Extract the (X, Y) coordinate from the center of the cell holding the provided text.  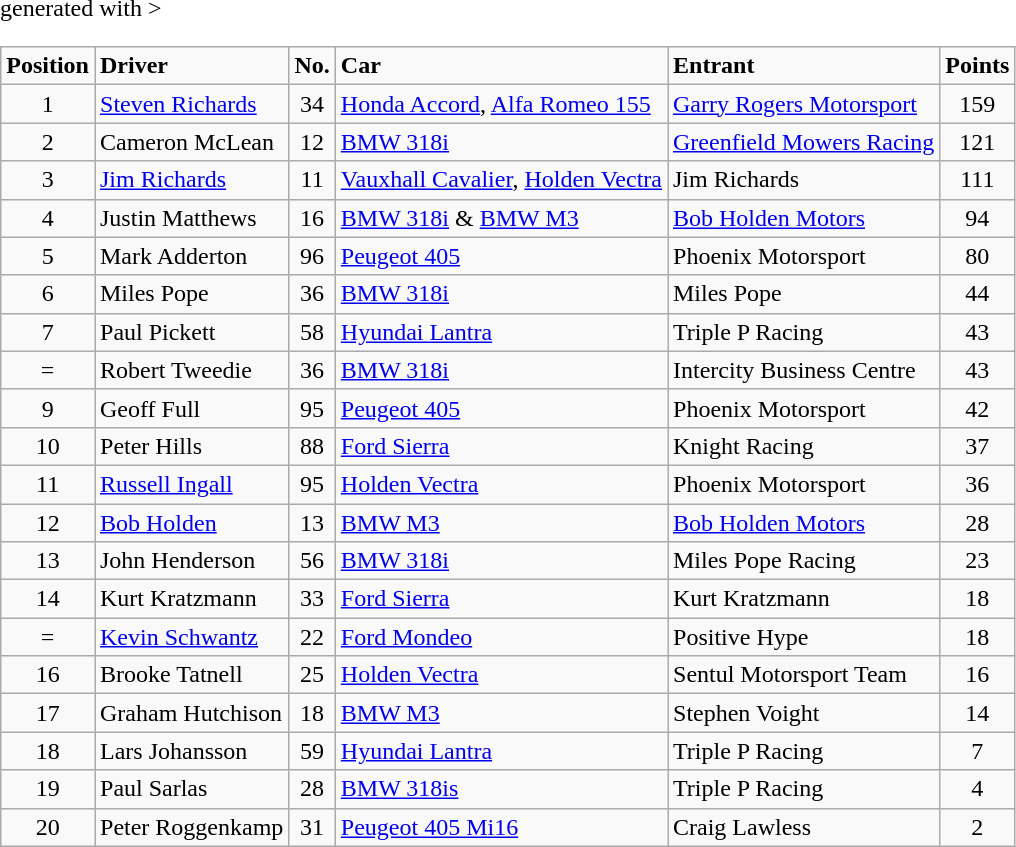
94 (978, 218)
Mark Adderton (191, 256)
20 (48, 827)
34 (312, 104)
44 (978, 294)
Peter Roggenkamp (191, 827)
96 (312, 256)
Stephen Voight (804, 713)
Craig Lawless (804, 827)
9 (48, 408)
80 (978, 256)
Steven Richards (191, 104)
Car (501, 66)
23 (978, 561)
31 (312, 827)
Cameron McLean (191, 142)
Paul Pickett (191, 332)
Intercity Business Centre (804, 370)
Points (978, 66)
Positive Hype (804, 637)
Graham Hutchison (191, 713)
59 (312, 751)
Garry Rogers Motorsport (804, 104)
Kevin Schwantz (191, 637)
Geoff Full (191, 408)
Paul Sarlas (191, 789)
1 (48, 104)
Knight Racing (804, 446)
33 (312, 599)
Robert Tweedie (191, 370)
Bob Holden (191, 523)
Peter Hills (191, 446)
25 (312, 675)
Entrant (804, 66)
58 (312, 332)
Russell Ingall (191, 484)
Peugeot 405 Mi16 (501, 827)
Driver (191, 66)
Ford Mondeo (501, 637)
5 (48, 256)
Position (48, 66)
111 (978, 180)
Greenfield Mowers Racing (804, 142)
Miles Pope Racing (804, 561)
19 (48, 789)
Justin Matthews (191, 218)
22 (312, 637)
Vauxhall Cavalier, Holden Vectra (501, 180)
3 (48, 180)
10 (48, 446)
17 (48, 713)
56 (312, 561)
Honda Accord, Alfa Romeo 155 (501, 104)
37 (978, 446)
121 (978, 142)
Sentul Motorsport Team (804, 675)
Brooke Tatnell (191, 675)
John Henderson (191, 561)
88 (312, 446)
6 (48, 294)
42 (978, 408)
159 (978, 104)
Lars Johansson (191, 751)
No. (312, 66)
BMW 318is (501, 789)
BMW 318i & BMW M3 (501, 218)
